Find where the given text appears and provide that cell's center as [X, Y] coordinate. 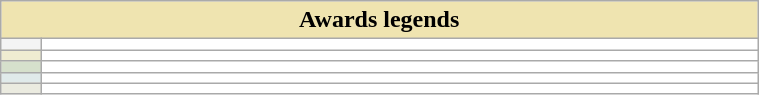
Awards legends [380, 20]
